Output the [X, Y] coordinate of the center of the cell containing the given text.  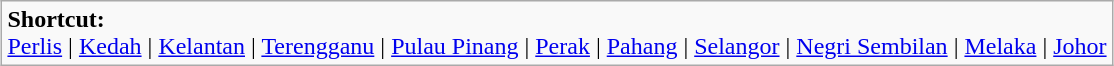
Shortcut:Perlis | Kedah | Kelantan | Terengganu | Pulau Pinang | Perak | Pahang | Selangor | Negri Sembilan | Melaka | Johor [557, 34]
